Provide the (x, y) coordinate of the cell's center where the given text is located.  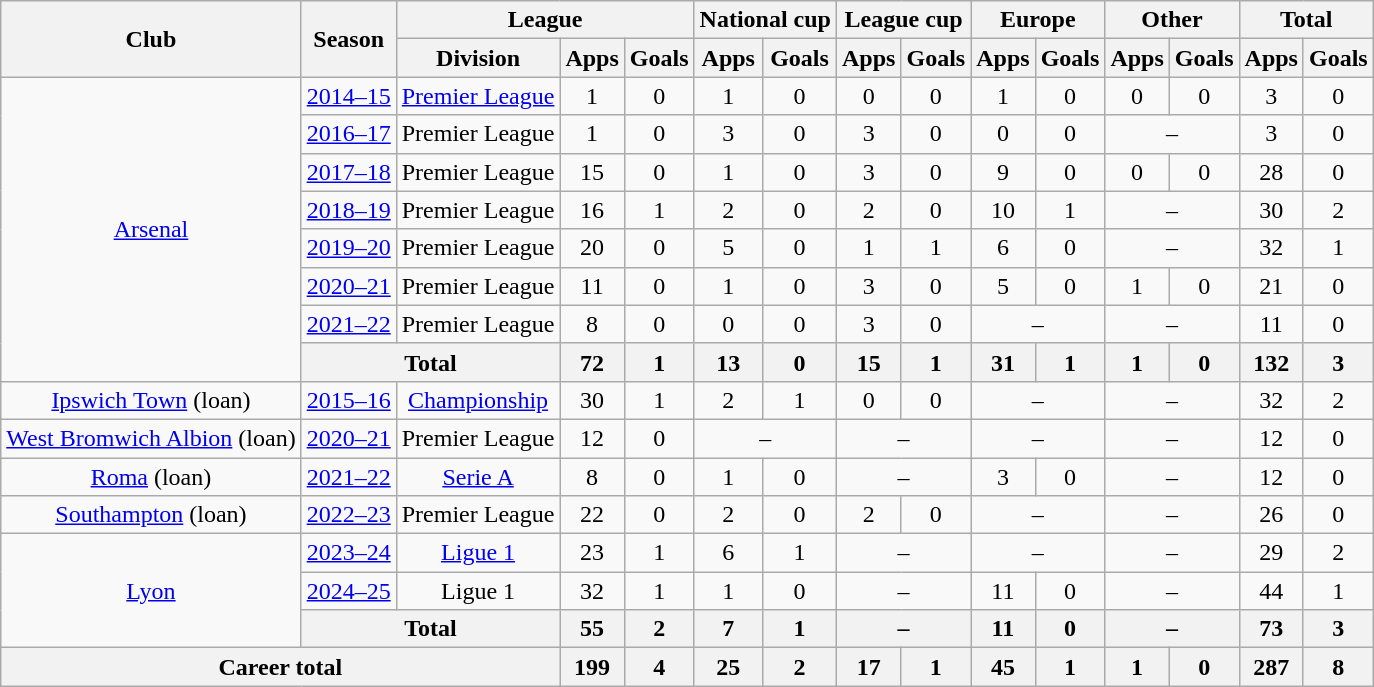
9 (1003, 172)
Serie A (478, 477)
16 (592, 210)
29 (1271, 553)
31 (1003, 362)
National cup (765, 20)
Lyon (151, 591)
20 (592, 248)
2022–23 (348, 515)
22 (592, 515)
7 (728, 629)
13 (728, 362)
28 (1271, 172)
132 (1271, 362)
2018–19 (348, 210)
44 (1271, 591)
Division (478, 58)
Ipswich Town (loan) (151, 400)
10 (1003, 210)
2024–25 (348, 591)
4 (659, 667)
2017–18 (348, 172)
17 (869, 667)
2015–16 (348, 400)
23 (592, 553)
Roma (loan) (151, 477)
Club (151, 39)
Season (348, 39)
287 (1271, 667)
League cup (904, 20)
League (545, 20)
Southampton (loan) (151, 515)
Championship (478, 400)
72 (592, 362)
21 (1271, 286)
26 (1271, 515)
73 (1271, 629)
2014–15 (348, 96)
55 (592, 629)
2023–24 (348, 553)
45 (1003, 667)
Other (1172, 20)
Europe (1038, 20)
25 (728, 667)
2016–17 (348, 134)
199 (592, 667)
2019–20 (348, 248)
West Bromwich Albion (loan) (151, 438)
Arsenal (151, 229)
Career total (280, 667)
